Return the (x, y) coordinate for the center point of the cell that contains the specified text.  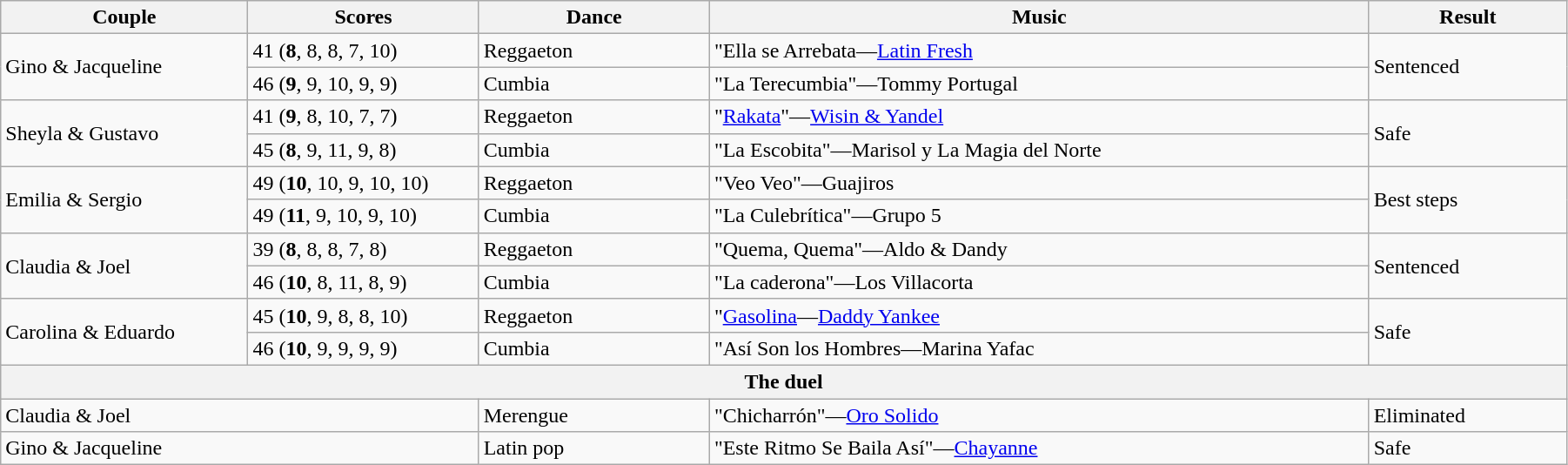
Carolina & Eduardo (124, 332)
Scores (364, 17)
The duel (784, 381)
"Rakata"—Wisin & Yandel (1039, 117)
"La Escobita"—Marisol y La Magia del Norte (1039, 150)
Eliminated (1467, 415)
41 (9, 8, 10, 7, 7) (364, 117)
49 (10, 10, 9, 10, 10) (364, 183)
"Este Ritmo Se Baila Así"—Chayanne (1039, 448)
"Chicharrón"—Oro Solido (1039, 415)
Couple (124, 17)
Music (1039, 17)
46 (10, 8, 11, 8, 9) (364, 282)
"Gasolina—Daddy Yankee (1039, 315)
Sheyla & Gustavo (124, 133)
45 (10, 9, 8, 8, 10) (364, 315)
Result (1467, 17)
Latin pop (593, 448)
"Quema, Quema"—Aldo & Dandy (1039, 249)
49 (11, 9, 10, 9, 10) (364, 216)
Dance (593, 17)
Merengue (593, 415)
46 (9, 9, 10, 9, 9) (364, 84)
"La caderona"—Los Villacorta (1039, 282)
39 (8, 8, 8, 7, 8) (364, 249)
41 (8, 8, 8, 7, 10) (364, 51)
"Ella se Arrebata—Latin Fresh (1039, 51)
Best steps (1467, 199)
46 (10, 9, 9, 9, 9) (364, 348)
"Veo Veo"—Guajiros (1039, 183)
"La Culebrítica"—Grupo 5 (1039, 216)
45 (8, 9, 11, 9, 8) (364, 150)
Emilia & Sergio (124, 199)
"La Terecumbia"—Tommy Portugal (1039, 84)
"Así Son los Hombres—Marina Yafac (1039, 348)
